Return the (x, y) coordinate for the center point of the cell that contains the specified text.  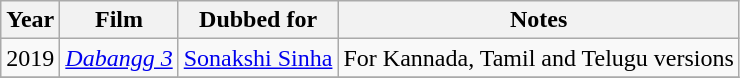
For Kannada, Tamil and Telugu versions (538, 58)
Notes (538, 20)
Dubbed for (258, 20)
2019 (30, 58)
Year (30, 20)
Dabangg 3 (119, 58)
Film (119, 20)
Sonakshi Sinha (258, 58)
